Scan for the cell matching the given text and deliver its [x, y] coordinate at center. 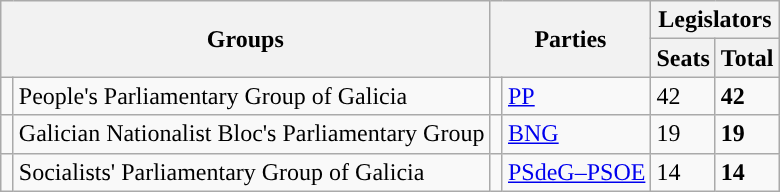
Galician Nationalist Bloc's Parliamentary Group [252, 134]
BNG [576, 134]
Seats [683, 58]
PP [576, 96]
PSdeG–PSOE [576, 172]
People's Parliamentary Group of Galicia [252, 96]
Groups [246, 39]
Legislators [715, 20]
Socialists' Parliamentary Group of Galicia [252, 172]
Parties [570, 39]
Total [747, 58]
